For the text-containing cell, return its midpoint in (X, Y) coordinate format. 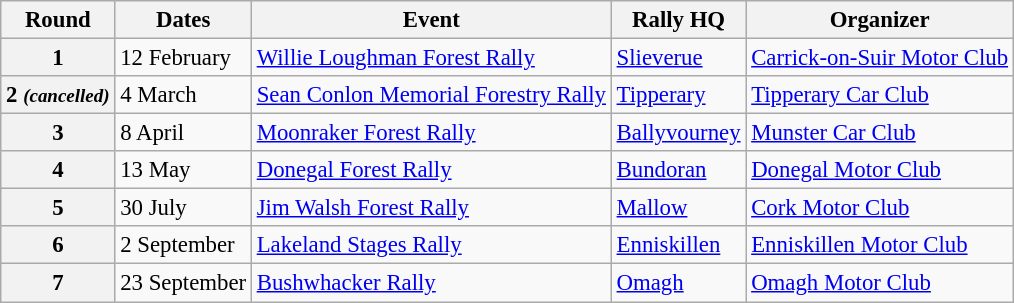
Sean Conlon Memorial Forestry Rally (431, 95)
23 September (183, 283)
2 (cancelled) (58, 95)
Event (431, 20)
Omagh (678, 283)
2 September (183, 245)
8 April (183, 133)
30 July (183, 208)
Bushwhacker Rally (431, 283)
4 (58, 170)
Donegal Motor Club (880, 170)
Enniskillen Motor Club (880, 245)
7 (58, 283)
Moonraker Forest Rally (431, 133)
6 (58, 245)
1 (58, 58)
Dates (183, 20)
Ballyvourney (678, 133)
Munster Car Club (880, 133)
Rally HQ (678, 20)
Round (58, 20)
Lakeland Stages Rally (431, 245)
Omagh Motor Club (880, 283)
Tipperary (678, 95)
3 (58, 133)
5 (58, 208)
Enniskillen (678, 245)
Carrick-on-Suir Motor Club (880, 58)
Tipperary Car Club (880, 95)
4 March (183, 95)
13 May (183, 170)
Slieverue (678, 58)
Cork Motor Club (880, 208)
Organizer (880, 20)
Jim Walsh Forest Rally (431, 208)
Mallow (678, 208)
Donegal Forest Rally (431, 170)
Bundoran (678, 170)
12 February (183, 58)
Willie Loughman Forest Rally (431, 58)
